Output the (X, Y) coordinate of the center of the cell containing the given text.  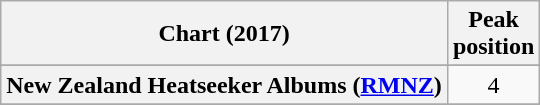
Chart (2017) (224, 34)
Peak position (493, 34)
4 (493, 85)
New Zealand Heatseeker Albums (RMNZ) (224, 85)
